Pinpoint the cell where the given text exists, returning its (X, Y) midpoint coordinate. 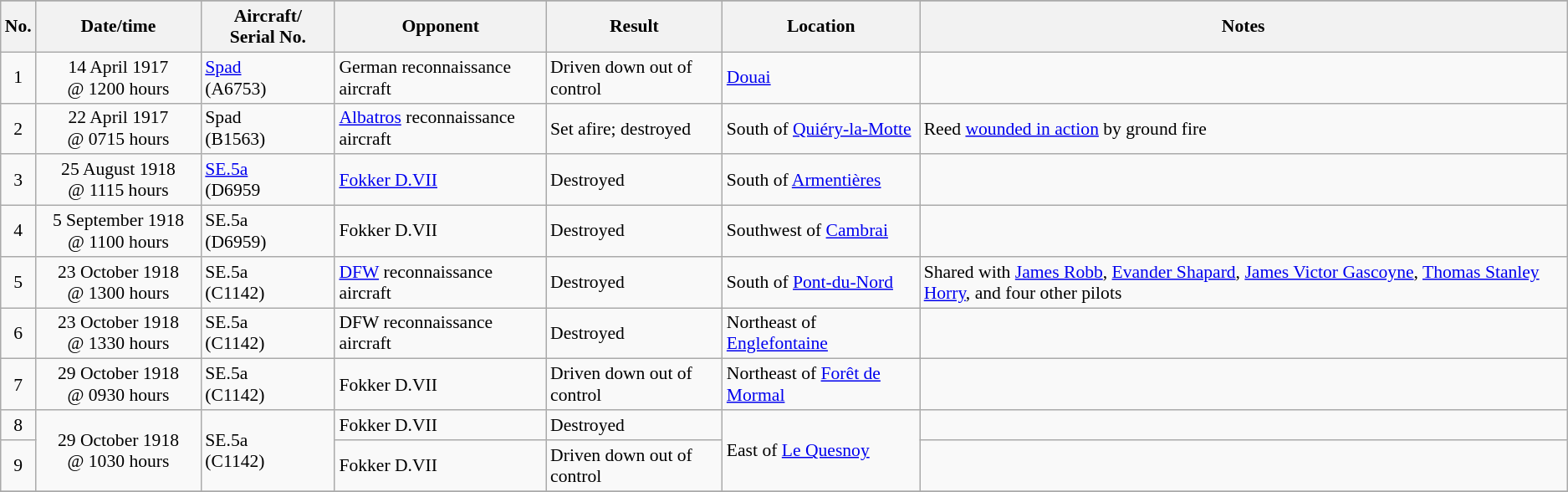
Location (821, 27)
14 April 1917@ 1200 hours (119, 77)
South of Quiéry-la-Motte (821, 129)
9 (18, 465)
German reconnaissance aircraft (440, 77)
SE.5a (D6959 (268, 181)
5 September 1918@ 1100 hours (119, 231)
Date/time (119, 27)
6 (18, 333)
SE.5a (D6959) (268, 231)
Douai (821, 77)
5 (18, 283)
Reed wounded in action by ground fire (1244, 129)
29 October 1918@ 0930 hours (119, 385)
South of Armentières (821, 181)
Set afire; destroyed (634, 129)
Spad(B1563) (268, 129)
Northeast of Englefontaine (821, 333)
Albatros reconnaissance aircraft (440, 129)
Result (634, 27)
22 April 1917@ 0715 hours (119, 129)
1 (18, 77)
8 (18, 425)
Spad(A6753) (268, 77)
4 (18, 231)
Opponent (440, 27)
29 October 1918@ 1030 hours (119, 450)
25 August 1918@ 1115 hours (119, 181)
Southwest of Cambrai (821, 231)
No. (18, 27)
South of Pont-du-Nord (821, 283)
East of Le Quesnoy (821, 450)
3 (18, 181)
2 (18, 129)
23 October 1918@ 1330 hours (119, 333)
Northeast of Forêt de Mormal (821, 385)
Shared with James Robb, Evander Shapard, James Victor Gascoyne, Thomas Stanley Horry, and four other pilots (1244, 283)
Notes (1244, 27)
7 (18, 385)
Aircraft/Serial No. (268, 27)
23 October 1918@ 1300 hours (119, 283)
